Output the (X, Y) coordinate of the center of the cell containing the given text.  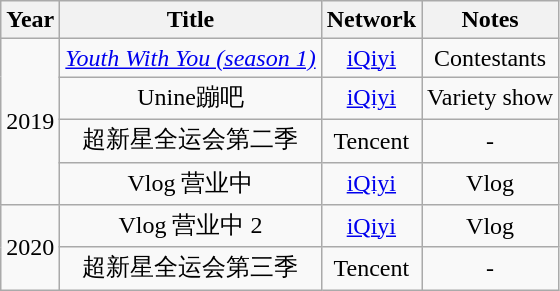
2019 (30, 122)
Unine蹦吧 (190, 98)
超新星全运会第二季 (190, 140)
2020 (30, 248)
Network (371, 20)
Notes (490, 20)
Title (190, 20)
Youth With You (season 1) (190, 58)
Year (30, 20)
Variety show (490, 98)
超新星全运会第三季 (190, 268)
Vlog 营业中 (190, 184)
Vlog 营业中 2 (190, 226)
Contestants (490, 58)
